From the cell containing the given text, extract its center point as (x, y) coordinate. 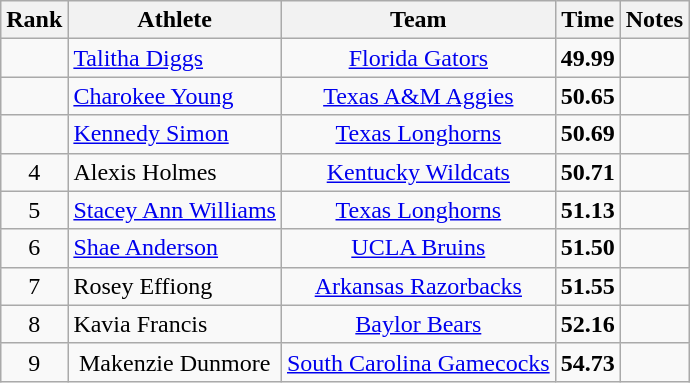
7 (34, 286)
Makenzie Dunmore (175, 362)
Stacey Ann Williams (175, 210)
Kentucky Wildcats (418, 172)
52.16 (588, 324)
49.99 (588, 58)
Kavia Francis (175, 324)
Rank (34, 20)
9 (34, 362)
5 (34, 210)
8 (34, 324)
6 (34, 248)
Charokee Young (175, 96)
50.69 (588, 134)
51.13 (588, 210)
Talitha Diggs (175, 58)
Athlete (175, 20)
Rosey Effiong (175, 286)
Notes (654, 20)
Shae Anderson (175, 248)
51.50 (588, 248)
Team (418, 20)
UCLA Bruins (418, 248)
Arkansas Razorbacks (418, 286)
51.55 (588, 286)
Texas A&M Aggies (418, 96)
Alexis Holmes (175, 172)
50.71 (588, 172)
Kennedy Simon (175, 134)
54.73 (588, 362)
Baylor Bears (418, 324)
Florida Gators (418, 58)
South Carolina Gamecocks (418, 362)
Time (588, 20)
50.65 (588, 96)
4 (34, 172)
